Extract the (x, y) coordinate from the center of the cell holding the provided text.  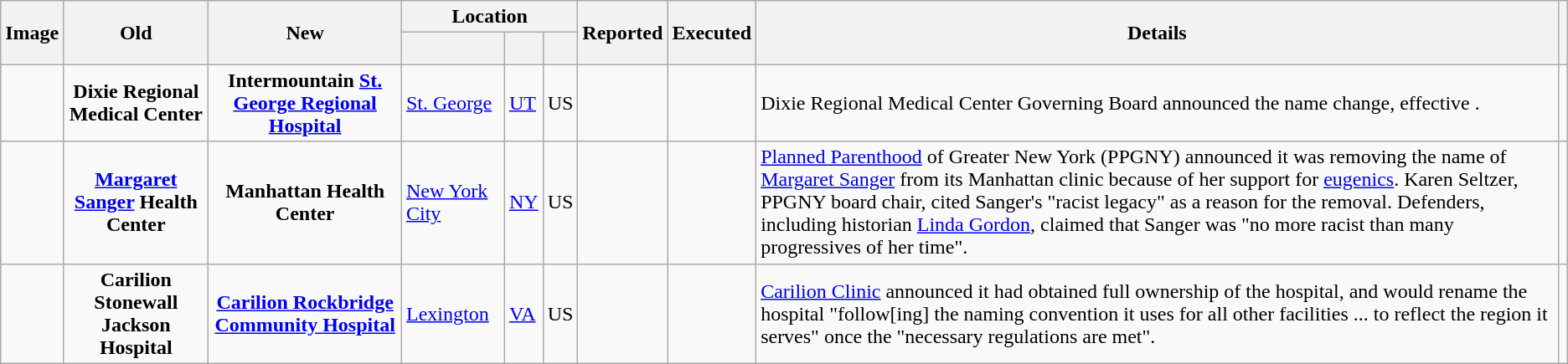
Margaret Sanger Health Center (136, 203)
Executed (712, 33)
NY (524, 203)
Carilion Stonewall Jackson Hospital (136, 313)
Manhattan Health Center (305, 203)
Dixie Regional Medical Center Governing Board announced the name change, effective . (1158, 103)
Dixie Regional Medical Center (136, 103)
Intermountain St. George Regional Hospital (305, 103)
Carilion Rockbridge Community Hospital (305, 313)
VA (524, 313)
St. George (452, 103)
Reported (623, 33)
Location (489, 17)
UT (524, 103)
Lexington (452, 313)
Details (1158, 33)
Old (136, 33)
New (305, 33)
New York City (452, 203)
Image (32, 33)
